Extract the [x, y] coordinate from the center of the cell holding the provided text.  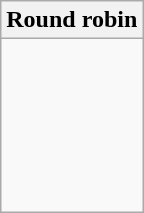
Round robin [72, 20]
